Locate the cell with the specified text and output its [X, Y] center coordinate. 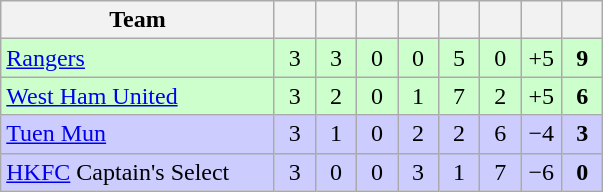
9 [582, 58]
Tuen Mun [138, 134]
Rangers [138, 58]
−6 [542, 172]
−4 [542, 134]
West Ham United [138, 96]
Team [138, 20]
5 [460, 58]
HKFC Captain's Select [138, 172]
